Search for the cell housing the specified text and yield its (x, y) center coordinate. 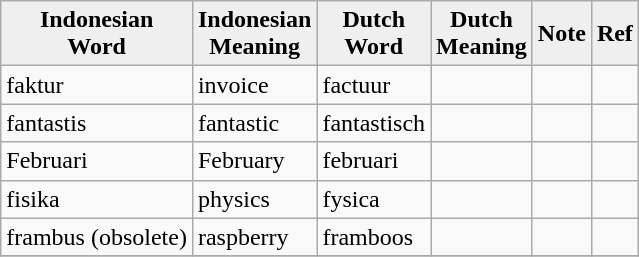
Indonesian Word (97, 34)
factuur (374, 85)
fantastisch (374, 123)
fantastic (254, 123)
raspberry (254, 237)
fisika (97, 199)
Note (562, 34)
Ref (614, 34)
Indonesian Meaning (254, 34)
fysica (374, 199)
faktur (97, 85)
invoice (254, 85)
fantastis (97, 123)
februari (374, 161)
framboos (374, 237)
Dutch Meaning (482, 34)
February (254, 161)
physics (254, 199)
frambus (obsolete) (97, 237)
Dutch Word (374, 34)
Februari (97, 161)
